From the cell containing the given text, extract its center point as [x, y] coordinate. 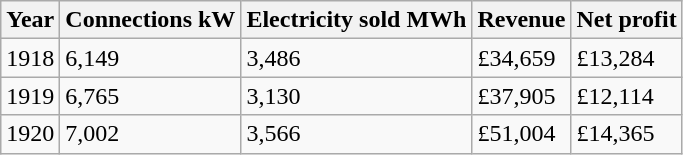
3,566 [356, 134]
Electricity sold MWh [356, 20]
Net profit [626, 20]
Revenue [522, 20]
3,486 [356, 58]
1920 [30, 134]
£13,284 [626, 58]
3,130 [356, 96]
Year [30, 20]
£34,659 [522, 58]
1918 [30, 58]
6,149 [150, 58]
7,002 [150, 134]
6,765 [150, 96]
1919 [30, 96]
£14,365 [626, 134]
£12,114 [626, 96]
Connections kW [150, 20]
£51,004 [522, 134]
£37,905 [522, 96]
